For the text-containing cell, return its midpoint in [X, Y] coordinate format. 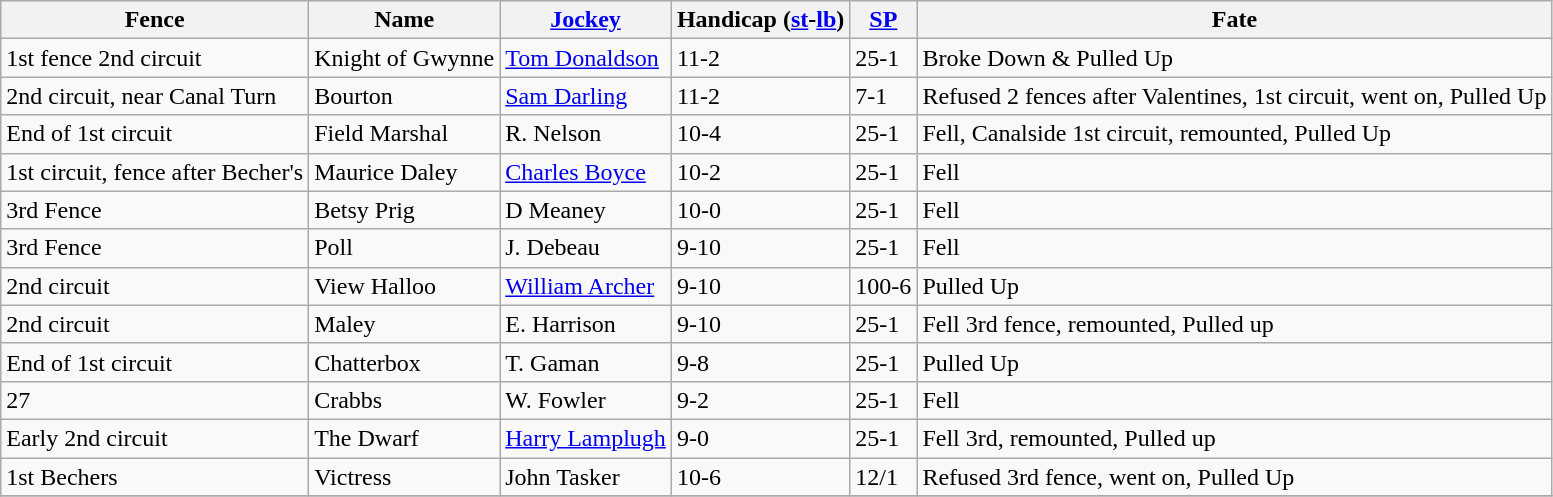
10-2 [760, 172]
Fell, Canalside 1st circuit, remounted, Pulled Up [1234, 134]
Crabbs [404, 400]
Fell 3rd fence, remounted, Pulled up [1234, 324]
View Halloo [404, 286]
Betsy Prig [404, 210]
Field Marshal [404, 134]
Refused 2 fences after Valentines, 1st circuit, went on, Pulled Up [1234, 96]
Charles Boyce [586, 172]
Fate [1234, 20]
Broke Down & Pulled Up [1234, 58]
1st fence 2nd circuit [155, 58]
Name [404, 20]
The Dwarf [404, 438]
Chatterbox [404, 362]
R. Nelson [586, 134]
2nd circuit, near Canal Turn [155, 96]
100-6 [884, 286]
W. Fowler [586, 400]
Handicap (st-lb) [760, 20]
Sam Darling [586, 96]
Early 2nd circuit [155, 438]
Jockey [586, 20]
9-2 [760, 400]
1st circuit, fence after Becher's [155, 172]
10-4 [760, 134]
John Tasker [586, 477]
10-0 [760, 210]
Maurice Daley [404, 172]
J. Debeau [586, 248]
SP [884, 20]
1st Bechers [155, 477]
7-1 [884, 96]
Refused 3rd fence, went on, Pulled Up [1234, 477]
Maley [404, 324]
27 [155, 400]
D Meaney [586, 210]
Tom Donaldson [586, 58]
Knight of Gwynne [404, 58]
Fell 3rd, remounted, Pulled up [1234, 438]
T. Gaman [586, 362]
Harry Lamplugh [586, 438]
Victress [404, 477]
9-0 [760, 438]
Poll [404, 248]
William Archer [586, 286]
9-8 [760, 362]
12/1 [884, 477]
10-6 [760, 477]
Bourton [404, 96]
E. Harrison [586, 324]
Fence [155, 20]
